Search for the cell housing the specified text and yield its (X, Y) center coordinate. 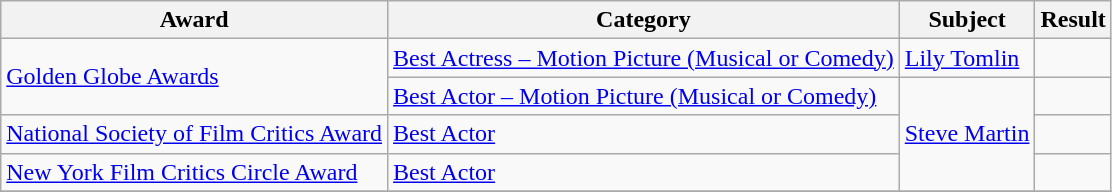
Award (194, 20)
New York Film Critics Circle Award (194, 172)
National Society of Film Critics Award (194, 134)
Best Actor – Motion Picture (Musical or Comedy) (644, 96)
Lily Tomlin (967, 58)
Steve Martin (967, 134)
Result (1073, 20)
Category (644, 20)
Best Actress – Motion Picture (Musical or Comedy) (644, 58)
Golden Globe Awards (194, 77)
Subject (967, 20)
